Determine the [X, Y] coordinate at the center of the cell enclosing the given text.  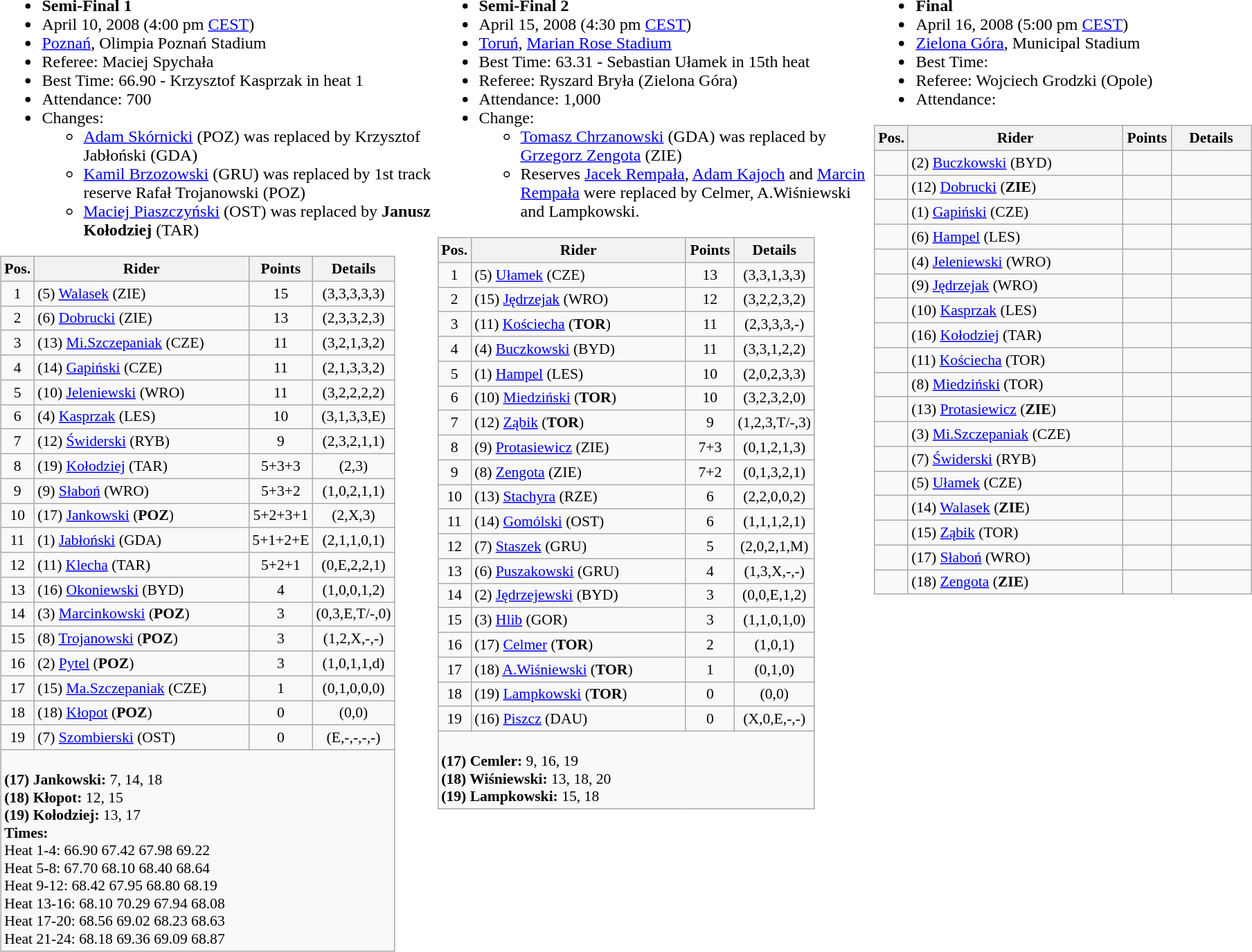
(2,0,2,3,3) [774, 373]
(13) Stachyra (RZE) [578, 497]
(3,2,3,2,0) [774, 398]
(2,3,3,2,3) [354, 318]
(10) Jeleniewski (WRO) [141, 392]
(14) Gapiński (CZE) [141, 368]
(7) Świderski (RYB) [1015, 458]
(8) Trojanowski (POZ) [141, 639]
(16) Piszcz (DAU) [578, 719]
(1,0,1) [774, 645]
(X,0,E,-,-) [774, 719]
(16) Kołodziej (TAR) [1015, 335]
(12) Ząbik (TOR) [578, 423]
(0,1,3,2,1) [774, 472]
5+1+2+E [280, 540]
7+3 [710, 447]
(2,3) [354, 466]
(14) Gomólski (OST) [578, 521]
(17) Cemler: 9, 16, 19 (18) Wiśniewski: 13, 18, 20 (19) Lampkowski: 15, 18 [626, 770]
(3,2,2,3,2) [774, 299]
5+3+3 [280, 466]
(7) Szombierski (OST) [141, 737]
(2,X,3) [354, 515]
(16) Okoniewski (BYD) [141, 589]
(14) Walasek (ZIE) [1015, 508]
(15) Jędrzejak (WRO) [578, 299]
(19) Lampkowski (TOR) [578, 694]
(18) Zengota (ZIE) [1015, 582]
(1,0,0,1,2) [354, 589]
(2) Pytel (POZ) [141, 663]
(9) Protasiewicz (ZIE) [578, 447]
(2) Jędrzejewski (BYD) [578, 595]
(3,2,1,3,2) [354, 343]
5+2+1 [280, 565]
(0,1,0,0,0) [354, 688]
(0,3,E,T/-,0) [354, 614]
(2,2,0,0,2) [774, 497]
(17) Jankowski (POZ) [141, 515]
(1,0,2,1,1) [354, 491]
(2) Buczkowski (BYD) [1015, 163]
(12) Dobrucki (ZIE) [1015, 187]
(1,1,1,2,1) [774, 521]
(2,3,2,1,1) [354, 442]
(0,1,0) [774, 670]
(1,3,X,-,-) [774, 571]
(3,2,2,2,2) [354, 392]
(1) Hampel (LES) [578, 373]
(6) Dobrucki (ZIE) [141, 318]
(4) Jeleniewski (WRO) [1015, 261]
(17) Celmer (TOR) [578, 645]
(1,2,X,-,-) [354, 639]
(3,1,3,3,E) [354, 417]
(7) Staszek (GRU) [578, 546]
(8) Miedziński (TOR) [1015, 385]
(18) Kłopot (POZ) [141, 713]
(5) Walasek (ZIE) [141, 294]
(2,0,2,1,M) [774, 546]
(1,1,0,1,0) [774, 620]
(12) Świderski (RYB) [141, 442]
(3,3,1,3,3) [774, 275]
(3) Marcinkowski (POZ) [141, 614]
(6) Hampel (LES) [1015, 237]
(10) Miedziński (TOR) [578, 398]
(3,3,1,2,2) [774, 349]
(3) Hlib (GOR) [578, 620]
(17) Słaboń (WRO) [1015, 557]
(0,1,2,1,3) [774, 447]
(E,-,-,-,-) [354, 737]
(1) Gapiński (CZE) [1015, 212]
(13) Protasiewicz (ZIE) [1015, 409]
(11) Klecha (TAR) [141, 565]
7+2 [710, 472]
(3,3,3,3,3) [354, 294]
(1,2,3,T/-,3) [774, 423]
(6) Puszakowski (GRU) [578, 571]
(2,1,1,0,1) [354, 540]
(15) Ząbik (TOR) [1015, 532]
5+3+2 [280, 491]
5+2+3+1 [280, 515]
(9) Słaboń (WRO) [141, 491]
(9) Jędrzejak (WRO) [1015, 286]
(2,3,3,3,-) [774, 324]
(4) Kasprzak (LES) [141, 417]
(1) Jabłoński (GDA) [141, 540]
(0,0,E,1,2) [774, 595]
(18) A.Wiśniewski (TOR) [578, 670]
(3) Mi.Szczepaniak (CZE) [1015, 434]
(10) Kasprzak (LES) [1015, 311]
(13) Mi.Szczepaniak (CZE) [141, 343]
(0,E,2,2,1) [354, 565]
(4) Buczkowski (BYD) [578, 349]
(1,0,1,1,d) [354, 663]
(19) Kołodziej (TAR) [141, 466]
(2,1,3,3,2) [354, 368]
(8) Zengota (ZIE) [578, 472]
(15) Ma.Szczepaniak (CZE) [141, 688]
